Search for the cell housing the specified text and yield its [X, Y] center coordinate. 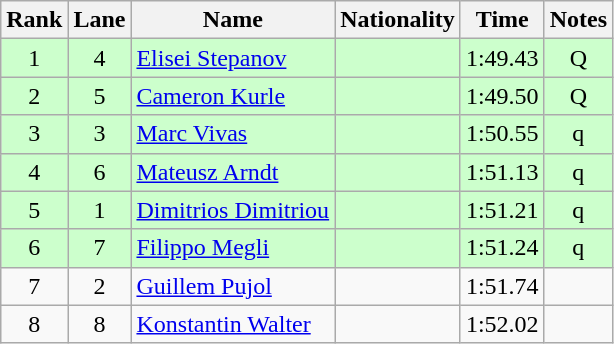
Konstantin Walter [233, 324]
Marc Vivas [233, 134]
Nationality [398, 20]
1:51.24 [502, 248]
1:51.13 [502, 172]
Notes [578, 20]
1:51.74 [502, 286]
1:51.21 [502, 210]
1:52.02 [502, 324]
1:49.43 [502, 58]
Time [502, 20]
1:50.55 [502, 134]
Rank [34, 20]
Guillem Pujol [233, 286]
Lane [100, 20]
Dimitrios Dimitriou [233, 210]
Filippo Megli [233, 248]
Mateusz Arndt [233, 172]
Elisei Stepanov [233, 58]
1:49.50 [502, 96]
Name [233, 20]
Cameron Kurle [233, 96]
